For the text-containing cell, return its midpoint in (X, Y) coordinate format. 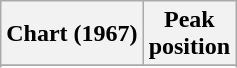
Chart (1967) (72, 34)
Peakposition (189, 34)
